Determine the [x, y] coordinate at the center of the cell enclosing the given text.  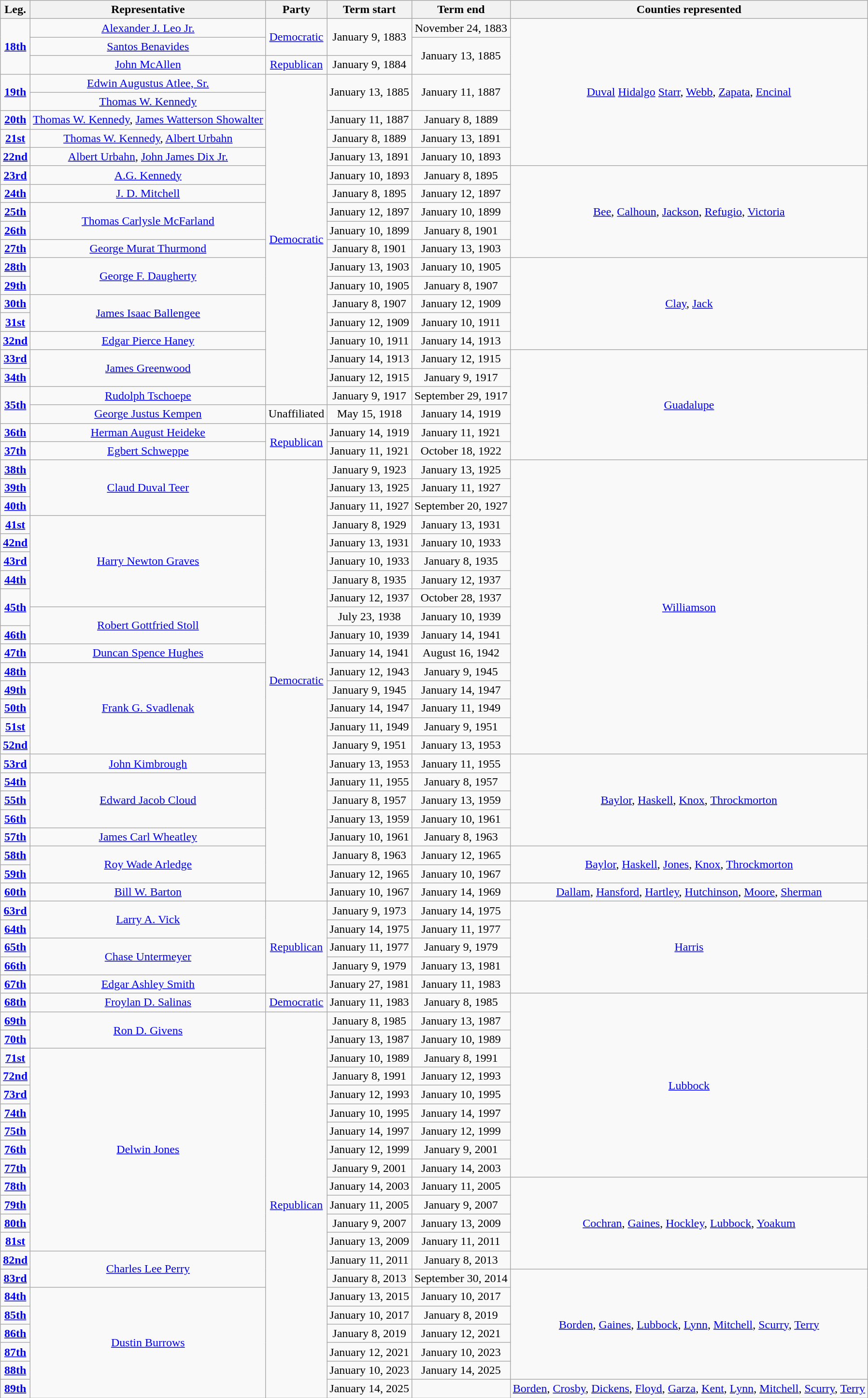
Harry Newton Graves [148, 561]
Bee, Calhoun, Jackson, Refugio, Victoria [689, 212]
48th [15, 671]
November 24, 1883 [461, 28]
56th [15, 819]
Ron D. Givens [148, 1030]
22nd [15, 157]
51st [15, 727]
33rd [15, 359]
September 29, 1917 [461, 396]
Borden, Crosby, Dickens, Floyd, Garza, Kent, Lynn, Mitchell, Scurry, Terry [689, 1388]
47th [15, 653]
49th [15, 690]
57th [15, 837]
80th [15, 1223]
Larry A. Vick [148, 920]
January 9, 1884 [370, 65]
Thomas W. Kennedy, Albert Urbahn [148, 138]
21st [15, 138]
September 20, 1927 [461, 506]
Delwin Jones [148, 1150]
Duncan Spence Hughes [148, 653]
70th [15, 1039]
Leg. [15, 10]
George Murat Thurmond [148, 249]
Dallam, Hansford, Hartley, Hutchinson, Moore, Sherman [689, 892]
Williamson [689, 607]
34th [15, 377]
42nd [15, 543]
July 23, 1938 [370, 616]
James Greenwood [148, 368]
January 12, 1943 [370, 671]
68th [15, 1002]
82nd [15, 1260]
46th [15, 635]
43rd [15, 561]
January 14, 1969 [461, 892]
50th [15, 708]
77th [15, 1168]
Santos Benavides [148, 46]
26th [15, 230]
J. D. Mitchell [148, 193]
Egbert Schweppe [148, 451]
Edward Jacob Cloud [148, 800]
84th [15, 1297]
41st [15, 524]
45th [15, 607]
Chase Untermeyer [148, 956]
Unaffiliated [297, 414]
23rd [15, 175]
Bill W. Barton [148, 892]
Edwin Augustus Atlee, Sr. [148, 83]
October 28, 1937 [461, 598]
59th [15, 874]
31st [15, 322]
Baylor, Haskell, Jones, Knox, Throckmorton [689, 865]
James Isaac Ballengee [148, 313]
Froylan D. Salinas [148, 1002]
20th [15, 120]
53rd [15, 763]
John Kimbrough [148, 763]
36th [15, 432]
Guadalupe [689, 405]
76th [15, 1150]
A.G. Kennedy [148, 175]
Charles Lee Perry [148, 1269]
Thomas W. Kennedy [148, 101]
Edgar Pierce Haney [148, 341]
71st [15, 1057]
Robert Gottfried Stoll [148, 626]
Term end [461, 10]
52nd [15, 745]
Clay, Jack [689, 304]
30th [15, 304]
Harris [689, 947]
24th [15, 193]
87th [15, 1352]
Borden, Gaines, Lubbock, Lynn, Mitchell, Scurry, Terry [689, 1324]
Claud Duval Teer [148, 487]
86th [15, 1333]
Counties represented [689, 10]
Edgar Ashley Smith [148, 984]
73rd [15, 1094]
60th [15, 892]
January 9, 1883 [370, 37]
55th [15, 800]
18th [15, 46]
January 13, 2015 [370, 1297]
John McAllen [148, 65]
65th [15, 947]
Representative [148, 10]
74th [15, 1113]
54th [15, 782]
64th [15, 929]
32nd [15, 341]
29th [15, 285]
Herman August Heideke [148, 432]
Albert Urbahn, John James Dix Jr. [148, 157]
January 9, 1923 [370, 469]
67th [15, 984]
19th [15, 92]
September 30, 2014 [461, 1278]
January 8, 1929 [370, 524]
Frank G. Svadlenak [148, 708]
79th [15, 1205]
35th [15, 405]
January 27, 1981 [370, 984]
38th [15, 469]
Cochran, Gaines, Hockley, Lubbock, Yoakum [689, 1223]
Term start [370, 10]
25th [15, 212]
Thomas W. Kennedy, James Watterson Showalter [148, 120]
George Justus Kempen [148, 414]
Alexander J. Leo Jr. [148, 28]
James Carl Wheatley [148, 837]
May 15, 1918 [370, 414]
58th [15, 856]
October 18, 1922 [461, 451]
Dustin Burrows [148, 1342]
37th [15, 451]
August 16, 1942 [461, 653]
George F. Daugherty [148, 276]
Party [297, 10]
28th [15, 267]
Baylor, Haskell, Knox, Throckmorton [689, 800]
81st [15, 1241]
89th [15, 1388]
44th [15, 580]
83rd [15, 1278]
85th [15, 1315]
66th [15, 966]
69th [15, 1021]
72nd [15, 1076]
39th [15, 487]
Rudolph Tschoepe [148, 396]
63rd [15, 911]
40th [15, 506]
Duval Hidalgo Starr, Webb, Zapata, Encinal [689, 92]
Thomas Carlysle McFarland [148, 221]
78th [15, 1186]
January 13, 1981 [461, 966]
January 9, 1973 [370, 911]
Lubbock [689, 1085]
Roy Wade Arledge [148, 865]
27th [15, 249]
75th [15, 1131]
88th [15, 1370]
